Provide the [X, Y] coordinate of the cell's center where the given text is located.  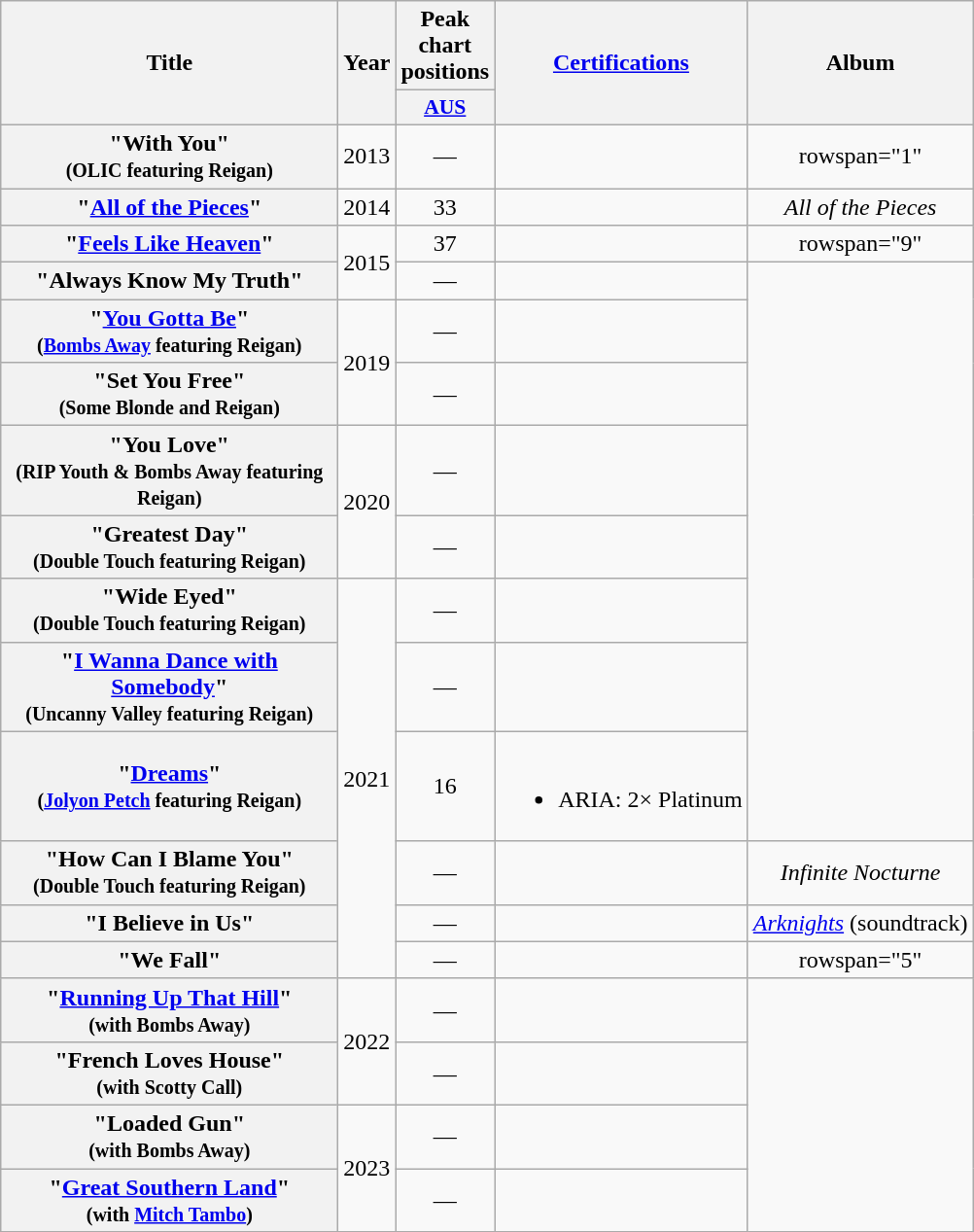
"We Fall" [169, 960]
"With You" (OLIC featuring Reigan) [169, 156]
2014 [367, 207]
33 [445, 207]
rowspan="1" [860, 156]
"Running Up That Hill" (with Bombs Away) [169, 1009]
"You Gotta Be" (Bombs Away featuring Reigan) [169, 331]
rowspan="9" [860, 244]
"French Loves House" (with Scotty Call) [169, 1074]
2019 [367, 363]
Arknights (soundtrack) [860, 923]
"Dreams" (Jolyon Petch featuring Reigan) [169, 786]
"All of the Pieces" [169, 207]
All of the Pieces [860, 207]
Certifications [622, 63]
"Wide Eyed" (Double Touch featuring Reigan) [169, 611]
"Loaded Gun" (with Bombs Away) [169, 1136]
ARIA: 2× Platinum [622, 786]
2023 [367, 1168]
2015 [367, 263]
2020 [367, 502]
2022 [367, 1041]
"Greatest Day" (Double Touch featuring Reigan) [169, 546]
2021 [367, 778]
"You Love" (RIP Youth & Bombs Away featuring Reigan) [169, 471]
rowspan="5" [860, 960]
"Always Know My Truth" [169, 281]
"I Believe in Us" [169, 923]
AUS [445, 108]
"Set You Free" (Some Blonde and Reigan) [169, 395]
37 [445, 244]
"Great Southern Land" (with Mitch Tambo) [169, 1200]
2013 [367, 156]
Year [367, 63]
16 [445, 786]
Peak chart positions [445, 46]
Title [169, 63]
Infinite Nocturne [860, 873]
"I Wanna Dance with Somebody" (Uncanny Valley featuring Reigan) [169, 686]
"Feels Like Heaven" [169, 244]
"How Can I Blame You" (Double Touch featuring Reigan) [169, 873]
Album [860, 63]
